Return the (x, y) coordinate for the center point of the cell that contains the specified text.  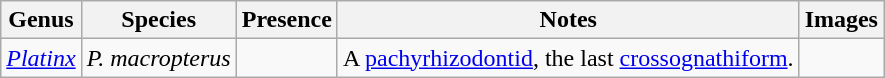
Genus (41, 20)
Species (158, 20)
Notes (568, 20)
A pachyrhizodontid, the last crossognathiform. (568, 58)
P. macropterus (158, 58)
Presence (286, 20)
Platinx (41, 58)
Images (841, 20)
